Return the [x, y] coordinate for the center point of the cell that contains the specified text.  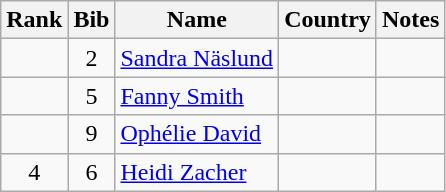
Ophélie David [197, 134]
Name [197, 20]
Notes [410, 20]
6 [92, 172]
2 [92, 58]
5 [92, 96]
Country [328, 20]
Rank [34, 20]
Sandra Näslund [197, 58]
Bib [92, 20]
9 [92, 134]
Heidi Zacher [197, 172]
Fanny Smith [197, 96]
4 [34, 172]
